From the cell containing the given text, extract its center point as (X, Y) coordinate. 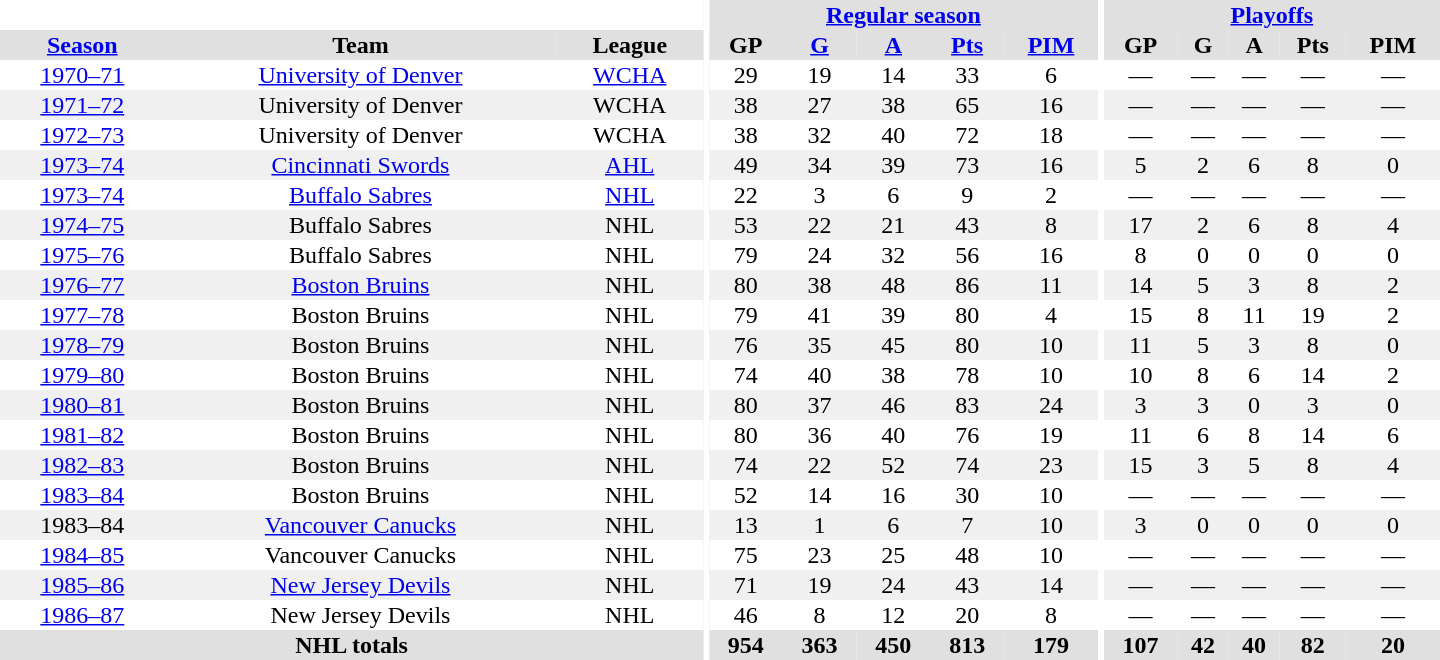
107 (1141, 645)
1976–77 (82, 285)
Cincinnati Swords (361, 165)
45 (893, 345)
179 (1051, 645)
33 (967, 75)
1972–73 (82, 135)
1979–80 (82, 375)
17 (1141, 225)
9 (967, 195)
AHL (630, 165)
Team (361, 45)
25 (893, 555)
86 (967, 285)
18 (1051, 135)
954 (746, 645)
Playoffs (1272, 15)
1985–86 (82, 585)
1974–75 (82, 225)
36 (820, 435)
37 (820, 405)
27 (820, 105)
83 (967, 405)
30 (967, 495)
1982–83 (82, 465)
29 (746, 75)
1970–71 (82, 75)
1975–76 (82, 255)
1977–78 (82, 315)
363 (820, 645)
71 (746, 585)
1971–72 (82, 105)
1981–82 (82, 435)
1984–85 (82, 555)
Season (82, 45)
21 (893, 225)
78 (967, 375)
72 (967, 135)
12 (893, 615)
75 (746, 555)
42 (1202, 645)
1980–81 (82, 405)
65 (967, 105)
82 (1313, 645)
NHL totals (352, 645)
53 (746, 225)
League (630, 45)
Regular season (904, 15)
13 (746, 525)
813 (967, 645)
1978–79 (82, 345)
35 (820, 345)
450 (893, 645)
73 (967, 165)
7 (967, 525)
56 (967, 255)
1986–87 (82, 615)
1 (820, 525)
49 (746, 165)
41 (820, 315)
34 (820, 165)
